Find where the given text appears and provide that cell's center as (x, y) coordinate. 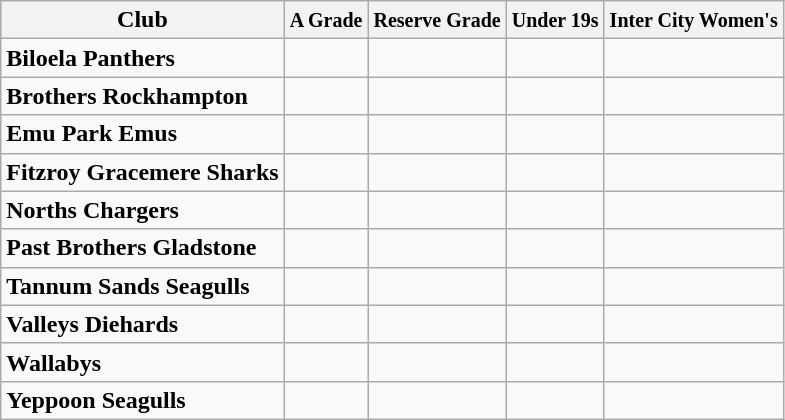
Tannum Sands Seagulls (142, 286)
Norths Chargers (142, 210)
Inter City Women's (694, 20)
Brothers Rockhampton (142, 96)
Club (142, 20)
Reserve Grade (437, 20)
Emu Park Emus (142, 134)
Past Brothers Gladstone (142, 248)
A Grade (326, 20)
Wallabys (142, 362)
Fitzroy Gracemere Sharks (142, 172)
Biloela Panthers (142, 58)
Yeppoon Seagulls (142, 400)
Valleys Diehards (142, 324)
Under 19s (555, 20)
